Identify which cell holds the provided text, then report its (x, y) central coordinate. 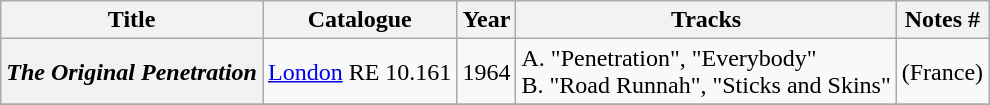
Year (486, 20)
Title (132, 20)
Catalogue (359, 20)
Notes # (942, 20)
(France) (942, 72)
The Original Penetration (132, 72)
1964 (486, 72)
A. "Penetration", "Everybody"B. "Road Runnah", "Sticks and Skins" (706, 72)
Tracks (706, 20)
London RE 10.161 (359, 72)
